Return the [x, y] coordinate for the center point of the cell that contains the specified text.  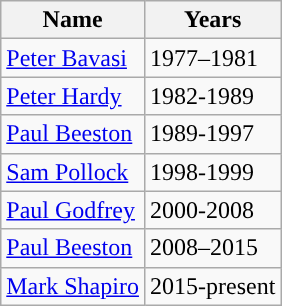
Peter Bavasi [73, 58]
Sam Pollock [73, 172]
1998-1999 [212, 172]
2008–2015 [212, 248]
1982-1989 [212, 96]
Years [212, 20]
2015-present [212, 286]
1989-1997 [212, 134]
Paul Godfrey [73, 210]
2000-2008 [212, 210]
Name [73, 20]
1977–1981 [212, 58]
Mark Shapiro [73, 286]
Peter Hardy [73, 96]
